Detect which cell encompasses the target text, then output its (X, Y) center coordinate. 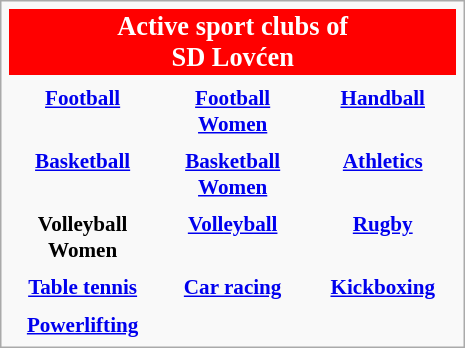
Powerlifting (82, 324)
Basketball (82, 174)
Basketball Women (232, 174)
Car racing (232, 287)
Volleyball Women (82, 237)
Football Women (232, 111)
Athletics (382, 174)
Rugby (382, 237)
Table tennis (82, 287)
Handball (382, 111)
Volleyball (232, 237)
Kickboxing (382, 287)
Football (82, 111)
Active sport clubs ofSD Lovćen (232, 42)
